Return the [x, y] coordinate for the center point of the cell that contains the specified text.  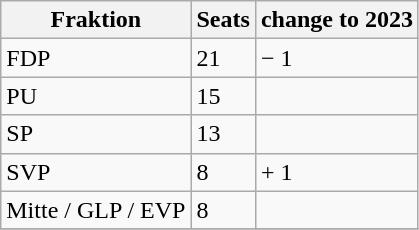
21 [223, 58]
SP [96, 134]
Mitte / GLP / EVP [96, 210]
15 [223, 96]
Seats [223, 20]
Fraktion [96, 20]
13 [223, 134]
change to 2023 [336, 20]
FDP [96, 58]
PU [96, 96]
+ 1 [336, 172]
− 1 [336, 58]
SVP [96, 172]
